Pinpoint the cell where the given text exists, returning its [x, y] midpoint coordinate. 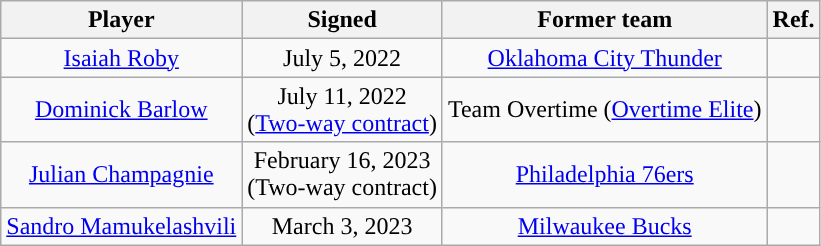
Julian Champagnie [122, 174]
Former team [604, 20]
Team Overtime (Overtime Elite) [604, 110]
Ref. [794, 20]
Isaiah Roby [122, 58]
February 16, 2023(Two-way contract) [342, 174]
Signed [342, 20]
Milwaukee Bucks [604, 226]
Sandro Mamukelashvili [122, 226]
March 3, 2023 [342, 226]
Player [122, 20]
July 11, 2022(Two-way contract) [342, 110]
Dominick Barlow [122, 110]
Oklahoma City Thunder [604, 58]
July 5, 2022 [342, 58]
Philadelphia 76ers [604, 174]
